For the text-containing cell, return its midpoint in [X, Y] coordinate format. 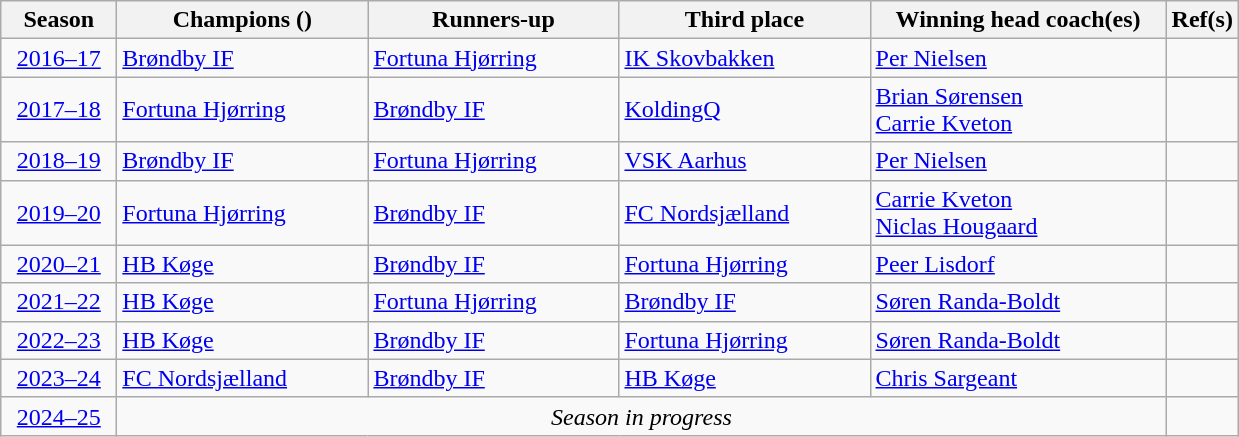
Winning head coach(es) [1018, 20]
KoldingQ [744, 110]
Peer Lisdorf [1018, 264]
IK Skovbakken [744, 58]
2018–19 [59, 161]
2020–21 [59, 264]
Carrie Kveton Niclas Hougaard [1018, 212]
2022–23 [59, 340]
Brian Sørensen Carrie Kveton [1018, 110]
Champions () [242, 20]
Third place [744, 20]
Season [59, 20]
Chris Sargeant [1018, 378]
VSK Aarhus [744, 161]
Ref(s) [1202, 20]
Season in progress [642, 416]
2017–18 [59, 110]
2021–22 [59, 302]
2024–25 [59, 416]
2016–17 [59, 58]
Runners-up [494, 20]
2023–24 [59, 378]
2019–20 [59, 212]
